Return [X, Y] of the center of cell containing provided text 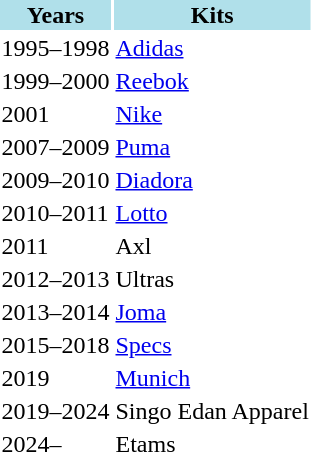
1999–2000 [56, 81]
Ultras [212, 279]
2001 [56, 114]
2010–2011 [56, 213]
Nike [212, 114]
Reebok [212, 81]
Axl [212, 246]
Years [56, 15]
Singo Edan Apparel [212, 411]
Puma [212, 147]
2019–2024 [56, 411]
2007–2009 [56, 147]
1995–1998 [56, 48]
2015–2018 [56, 345]
2019 [56, 378]
Specs [212, 345]
Adidas [212, 48]
2009–2010 [56, 180]
Diadora [212, 180]
Lotto [212, 213]
2011 [56, 246]
Munich [212, 378]
2013–2014 [56, 312]
Kits [212, 15]
Joma [212, 312]
2012–2013 [56, 279]
